Detect which cell encompasses the target text, then output its [X, Y] center coordinate. 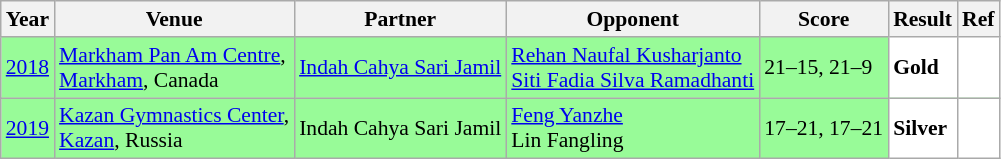
2019 [28, 128]
Rehan Naufal Kusharjanto Siti Fadia Silva Ramadhanti [632, 68]
Silver [922, 128]
Score [824, 19]
Opponent [632, 19]
Kazan Gymnastics Center,Kazan, Russia [174, 128]
Venue [174, 19]
2018 [28, 68]
Gold [922, 68]
Partner [400, 19]
17–21, 17–21 [824, 128]
Result [922, 19]
Markham Pan Am Centre,Markham, Canada [174, 68]
Year [28, 19]
Ref [978, 19]
21–15, 21–9 [824, 68]
Feng Yanzhe Lin Fangling [632, 128]
